Extract the (x, y) coordinate from the center of the cell holding the provided text.  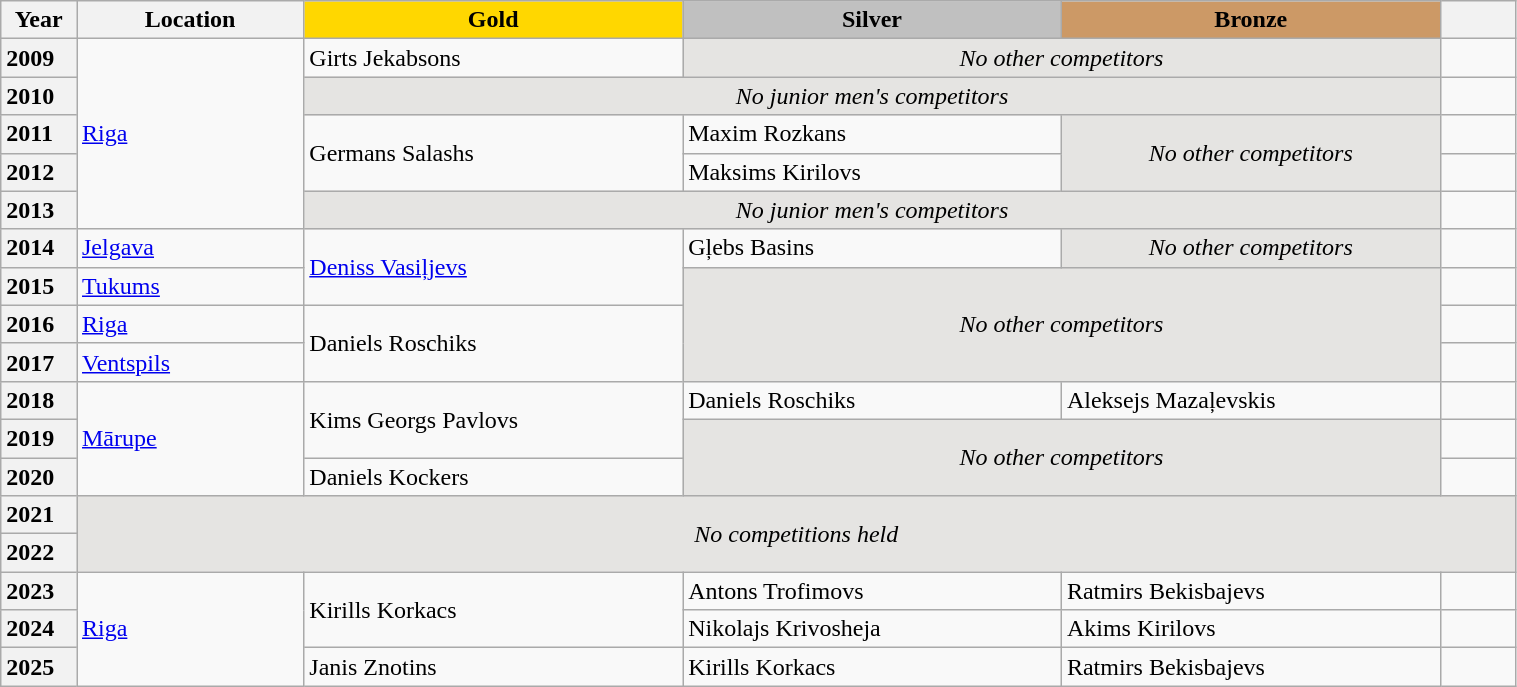
2018 (39, 400)
Maxim Rozkans (872, 134)
2014 (39, 248)
2023 (39, 591)
2022 (39, 553)
2019 (39, 438)
Akims Kirilovs (1250, 629)
2011 (39, 134)
Deniss Vasiļjevs (494, 267)
2009 (39, 58)
2016 (39, 324)
2025 (39, 667)
Aleksejs Mazaļevskis (1250, 400)
Antons Trofimovs (872, 591)
Ventspils (190, 362)
Daniels Kockers (494, 477)
Germans Salashs (494, 153)
Year (39, 20)
2021 (39, 515)
2024 (39, 629)
2017 (39, 362)
Silver (872, 20)
2010 (39, 96)
Girts Jekabsons (494, 58)
Gļebs Basins (872, 248)
Bronze (1250, 20)
Location (190, 20)
Kims Georgs Pavlovs (494, 419)
Mārupe (190, 438)
2013 (39, 210)
Gold (494, 20)
Janis Znotins (494, 667)
2020 (39, 477)
Jelgava (190, 248)
Maksims Kirilovs (872, 172)
2015 (39, 286)
Nikolajs Krivosheja (872, 629)
Tukums (190, 286)
No competitions held (796, 534)
2012 (39, 172)
